Identify which cell holds the provided text, then report its (x, y) central coordinate. 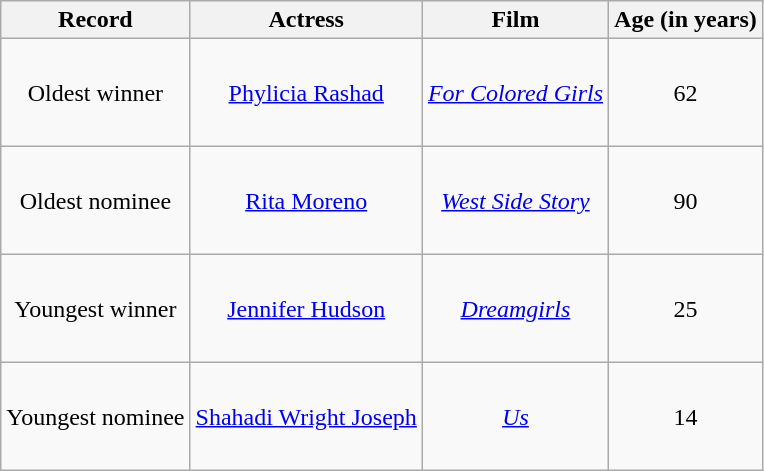
14 (686, 417)
90 (686, 201)
Age (in years) (686, 20)
Youngest winner (96, 309)
For Colored Girls (515, 93)
25 (686, 309)
Shahadi Wright Joseph (306, 417)
Actress (306, 20)
Oldest nominee (96, 201)
62 (686, 93)
Rita Moreno (306, 201)
Youngest nominee (96, 417)
Record (96, 20)
Jennifer Hudson (306, 309)
Us (515, 417)
Film (515, 20)
West Side Story (515, 201)
Dreamgirls (515, 309)
Oldest winner (96, 93)
Phylicia Rashad (306, 93)
